For the text-containing cell, return its midpoint in (X, Y) coordinate format. 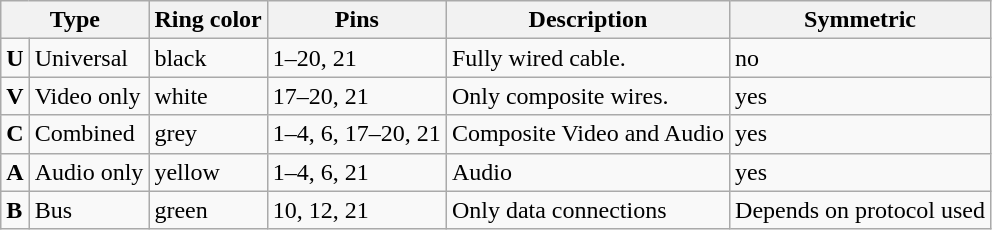
black (208, 58)
grey (208, 134)
B (15, 210)
green (208, 210)
Combined (89, 134)
Audio only (89, 172)
no (860, 58)
Type (75, 20)
white (208, 96)
A (15, 172)
10, 12, 21 (356, 210)
yellow (208, 172)
Video only (89, 96)
Universal (89, 58)
Bus (89, 210)
Fully wired cable. (588, 58)
Only data connections (588, 210)
1–4, 6, 17–20, 21 (356, 134)
1–4, 6, 21 (356, 172)
Ring color (208, 20)
U (15, 58)
Pins (356, 20)
C (15, 134)
Only composite wires. (588, 96)
17–20, 21 (356, 96)
Symmetric (860, 20)
Composite Video and Audio (588, 134)
V (15, 96)
1–20, 21 (356, 58)
Depends on protocol used (860, 210)
Description (588, 20)
Audio (588, 172)
